Return (X, Y) of the center of cell containing provided text 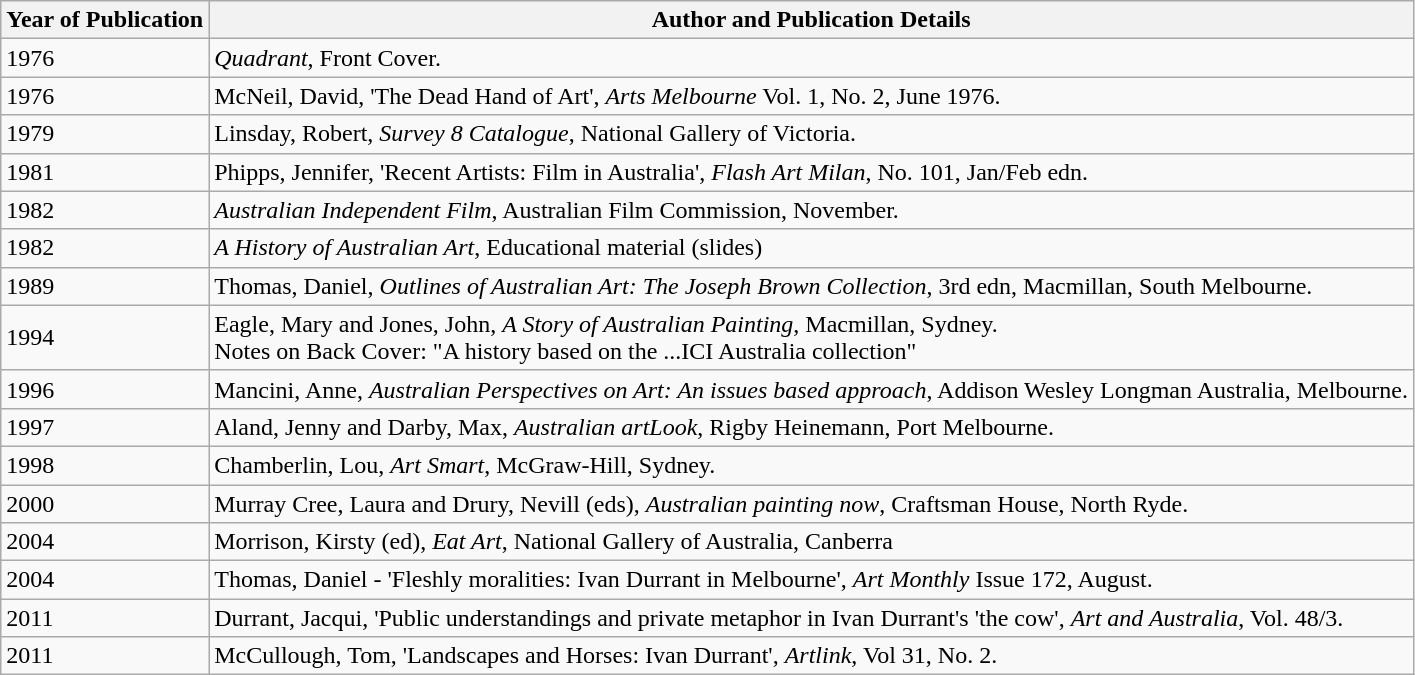
Australian Independent Film, Australian Film Commission, November. (812, 210)
McCullough, Tom, 'Landscapes and Horses: Ivan Durrant', Artlink, Vol 31, No. 2. (812, 656)
Author and Publication Details (812, 20)
Phipps, Jennifer, 'Recent Artists: Film in Australia', Flash Art Milan, No. 101, Jan/Feb edn. (812, 172)
Murray Cree, Laura and Drury, Nevill (eds), Australian painting now, Craftsman House, North Ryde. (812, 503)
Chamberlin, Lou, Art Smart, McGraw-Hill, Sydney. (812, 465)
1994 (105, 338)
1997 (105, 427)
1989 (105, 286)
Aland, Jenny and Darby, Max, Australian artLook, Rigby Heinemann, Port Melbourne. (812, 427)
1979 (105, 134)
1996 (105, 389)
McNeil, David, 'The Dead Hand of Art', Arts Melbourne Vol. 1, No. 2, June 1976. (812, 96)
Linsday, Robert, Survey 8 Catalogue, National Gallery of Victoria. (812, 134)
Durrant, Jacqui, 'Public understandings and private metaphor in Ivan Durrant's 'the cow', Art and Australia, Vol. 48/3. (812, 618)
1981 (105, 172)
2000 (105, 503)
Quadrant, Front Cover. (812, 58)
1998 (105, 465)
Thomas, Daniel - 'Fleshly moralities: Ivan Durrant in Melbourne', Art Monthly Issue 172, August. (812, 580)
A History of Australian Art, Educational material (slides) (812, 248)
Mancini, Anne, Australian Perspectives on Art: An issues based approach, Addison Wesley Longman Australia, Melbourne. (812, 389)
Morrison, Kirsty (ed), Eat Art, National Gallery of Australia, Canberra (812, 542)
Year of Publication (105, 20)
Thomas, Daniel, Outlines of Australian Art: The Joseph Brown Collection, 3rd edn, Macmillan, South Melbourne. (812, 286)
